From the cell containing the given text, extract its center point as [x, y] coordinate. 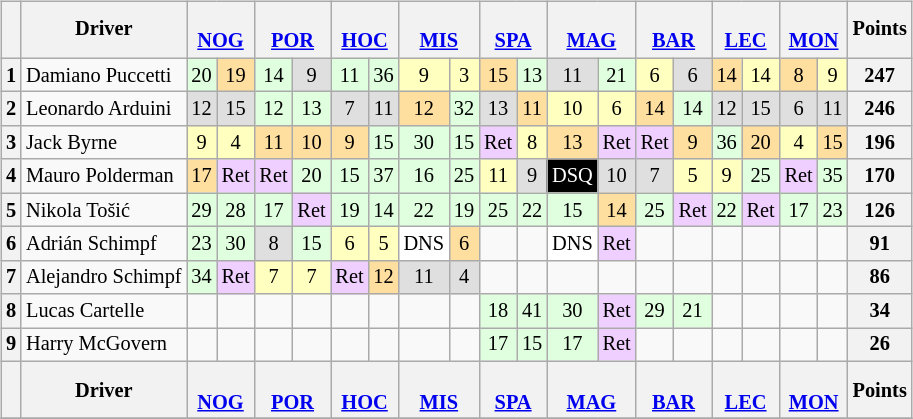
18 [498, 311]
35 [833, 176]
41 [532, 311]
86 [880, 277]
DSQ [572, 176]
196 [880, 143]
Mauro Polderman [104, 176]
126 [880, 210]
Adrián Schimpf [104, 244]
Jack Byrne [104, 143]
26 [880, 345]
Nikola Tošić [104, 210]
246 [880, 109]
91 [880, 244]
247 [880, 75]
32 [464, 109]
16 [424, 176]
170 [880, 176]
1 [11, 75]
28 [236, 210]
37 [384, 176]
Lucas Cartelle [104, 311]
Leonardo Arduini [104, 109]
Damiano Puccetti [104, 75]
2 [11, 109]
Alejandro Schimpf [104, 277]
Harry McGovern [104, 345]
